Detect which cell encompasses the target text, then output its (X, Y) center coordinate. 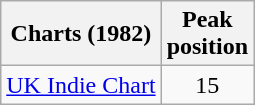
15 (207, 85)
UK Indie Chart (81, 85)
Charts (1982) (81, 34)
Peakposition (207, 34)
